Locate the cell with the specified text and output its (X, Y) center coordinate. 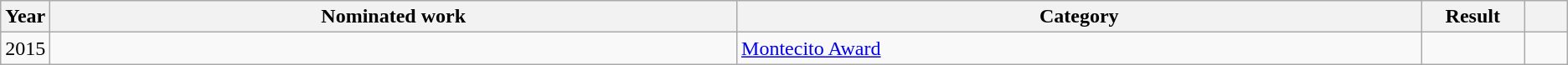
Category (1079, 17)
Nominated work (394, 17)
Montecito Award (1079, 48)
Result (1473, 17)
2015 (25, 48)
Year (25, 17)
